Determine the (X, Y) coordinate at the center of the cell enclosing the given text.  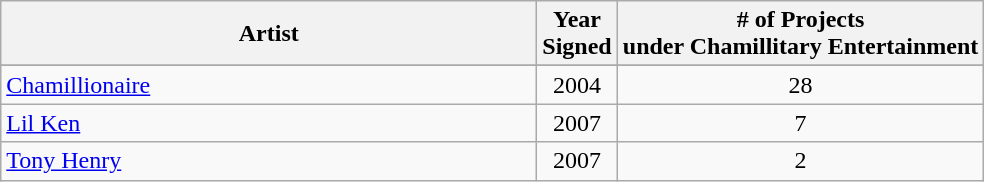
Artist (269, 34)
Lil Ken (269, 123)
# of Projectsunder Chamillitary Entertainment (800, 34)
7 (800, 123)
2004 (577, 85)
Tony Henry (269, 161)
28 (800, 85)
2 (800, 161)
YearSigned (577, 34)
Chamillionaire (269, 85)
